Capture the cell that displays the provided text and extract its (x, y) central coordinate. 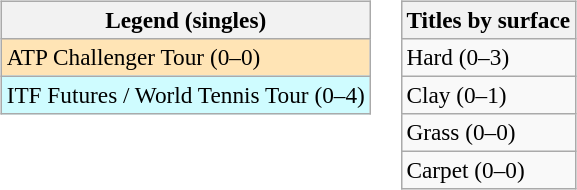
Carpet (0–0) (488, 171)
Clay (0–1) (488, 95)
Legend (singles) (186, 20)
ATP Challenger Tour (0–0) (186, 57)
ITF Futures / World Tennis Tour (0–4) (186, 95)
Titles by surface (488, 20)
Grass (0–0) (488, 133)
Hard (0–3) (488, 57)
